Capture the cell that displays the provided text and extract its (x, y) central coordinate. 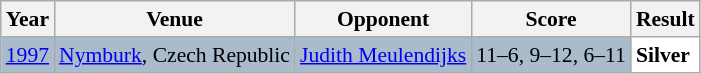
Silver (666, 55)
Nymburk, Czech Republic (174, 55)
Opponent (383, 19)
Judith Meulendijks (383, 55)
Result (666, 19)
1997 (28, 55)
Year (28, 19)
Venue (174, 19)
Score (551, 19)
11–6, 9–12, 6–11 (551, 55)
